Return the (X, Y) coordinate for the center point of the cell that contains the specified text.  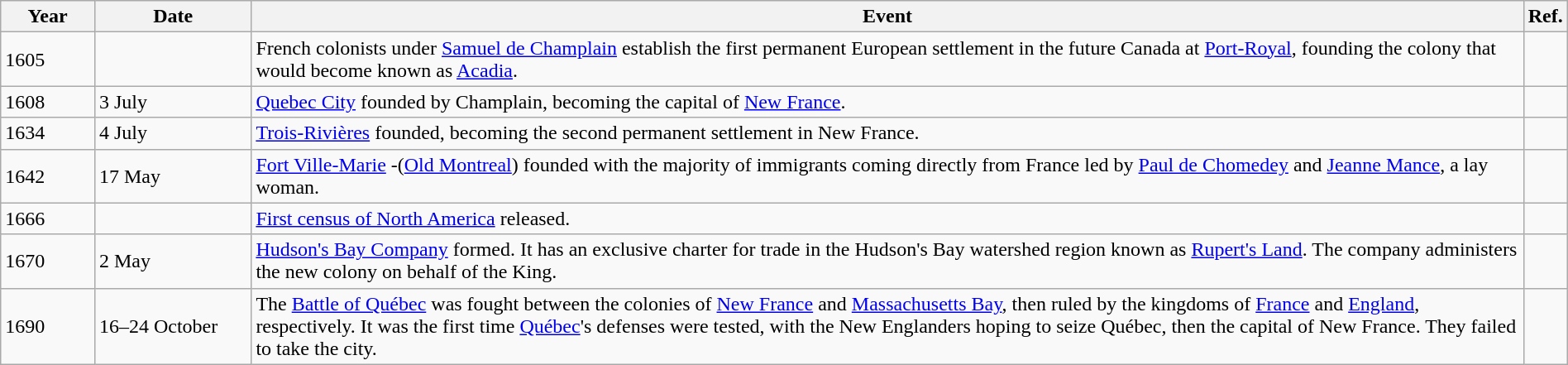
1634 (48, 133)
1605 (48, 60)
Event (887, 17)
Ref. (1545, 17)
16–24 October (172, 326)
4 July (172, 133)
1690 (48, 326)
First census of North America released. (887, 219)
Quebec City founded by Champlain, becoming the capital of New France. (887, 102)
1666 (48, 219)
2 May (172, 262)
Date (172, 17)
1608 (48, 102)
Year (48, 17)
17 May (172, 175)
3 July (172, 102)
1642 (48, 175)
Trois-Rivières founded, becoming the second permanent settlement in New France. (887, 133)
1670 (48, 262)
